Extract the (x, y) coordinate from the center of the cell holding the provided text.  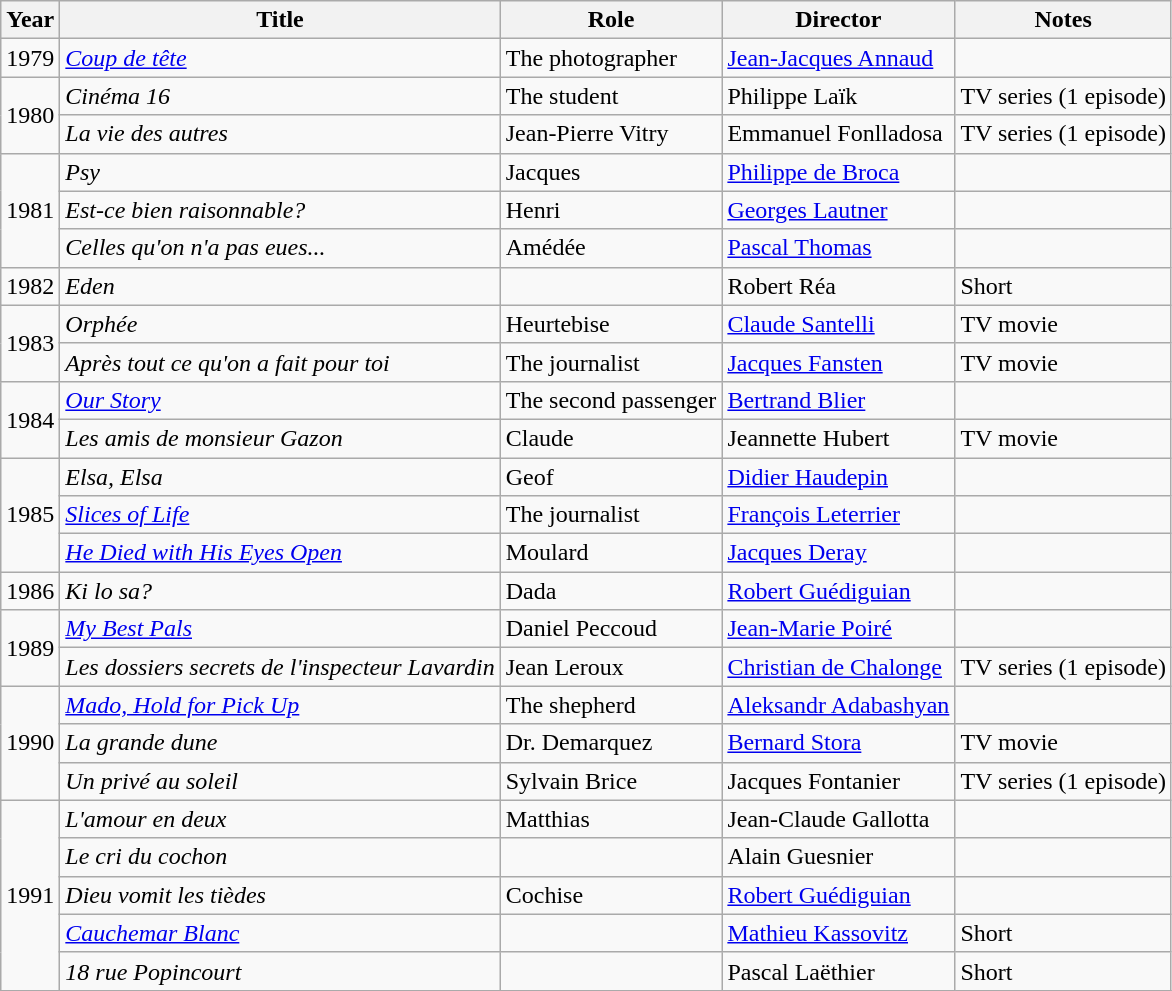
Robert Réa (838, 286)
Matthias (611, 819)
Didier Haudepin (838, 477)
Geof (611, 477)
Pascal Thomas (838, 248)
Dieu vomit les tièdes (280, 895)
Moulard (611, 553)
Pascal Laëthier (838, 971)
Amédée (611, 248)
Ki lo sa? (280, 591)
Cinéma 16 (280, 96)
My Best Pals (280, 629)
Dr. Demarquez (611, 743)
1979 (30, 58)
Jean-Claude Gallotta (838, 819)
1991 (30, 895)
Daniel Peccoud (611, 629)
Claude (611, 438)
The photographer (611, 58)
Henri (611, 210)
Celles qu'on n'a pas eues... (280, 248)
Philippe de Broca (838, 172)
The student (611, 96)
1985 (30, 515)
1980 (30, 115)
Emmanuel Fonlladosa (838, 134)
Eden (280, 286)
Director (838, 20)
Le cri du cochon (280, 857)
He Died with His Eyes Open (280, 553)
1981 (30, 210)
1986 (30, 591)
The shepherd (611, 705)
Mathieu Kassovitz (838, 933)
Georges Lautner (838, 210)
Jacques Fansten (838, 362)
Sylvain Brice (611, 781)
Cauchemar Blanc (280, 933)
Jean-Marie Poiré (838, 629)
Slices of Life (280, 515)
Orphée (280, 324)
Cochise (611, 895)
1983 (30, 343)
Role (611, 20)
Est-ce bien raisonnable? (280, 210)
Jean-Jacques Annaud (838, 58)
La vie des autres (280, 134)
Jean-Pierre Vitry (611, 134)
Jacques Fontanier (838, 781)
Un privé au soleil (280, 781)
1990 (30, 743)
Après tout ce qu'on a fait pour toi (280, 362)
L'amour en deux (280, 819)
Les dossiers secrets de l'inspecteur Lavardin (280, 667)
1984 (30, 419)
Bertrand Blier (838, 400)
Dada (611, 591)
Christian de Chalonge (838, 667)
Jean Leroux (611, 667)
Notes (1064, 20)
Claude Santelli (838, 324)
François Leterrier (838, 515)
18 rue Popincourt (280, 971)
Mado, Hold for Pick Up (280, 705)
Jacques Deray (838, 553)
1989 (30, 648)
Jeannette Hubert (838, 438)
Alain Guesnier (838, 857)
Bernard Stora (838, 743)
Psy (280, 172)
Title (280, 20)
Year (30, 20)
1982 (30, 286)
Elsa, Elsa (280, 477)
The second passenger (611, 400)
Heurtebise (611, 324)
Our Story (280, 400)
La grande dune (280, 743)
Aleksandr Adabashyan (838, 705)
Jacques (611, 172)
Les amis de monsieur Gazon (280, 438)
Coup de tête (280, 58)
Philippe Laïk (838, 96)
